Extract the [X, Y] coordinate from the center of the cell holding the provided text.  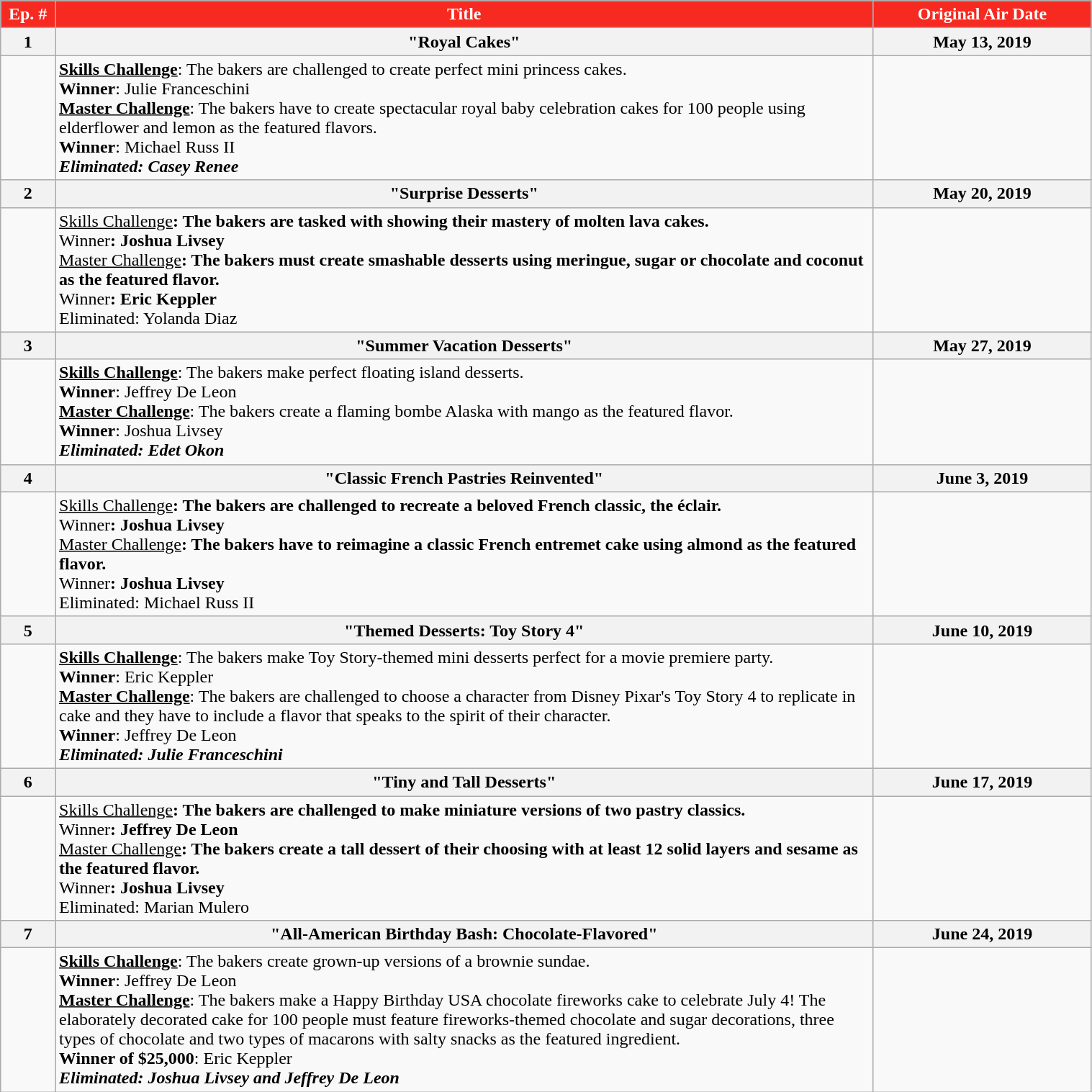
"Themed Desserts: Toy Story 4" [464, 630]
June 24, 2019 [982, 934]
6 [28, 782]
May 20, 2019 [982, 194]
7 [28, 934]
Ep. # [28, 14]
"Summer Vacation Desserts" [464, 346]
"Tiny and Tall Desserts" [464, 782]
2 [28, 194]
Original Air Date [982, 14]
May 13, 2019 [982, 42]
1 [28, 42]
June 17, 2019 [982, 782]
"Classic French Pastries Reinvented" [464, 478]
"Surprise Desserts" [464, 194]
June 3, 2019 [982, 478]
5 [28, 630]
May 27, 2019 [982, 346]
4 [28, 478]
June 10, 2019 [982, 630]
"All-American Birthday Bash: Chocolate-Flavored" [464, 934]
Title [464, 14]
3 [28, 346]
"Royal Cakes" [464, 42]
